Search for the cell housing the specified text and yield its (x, y) center coordinate. 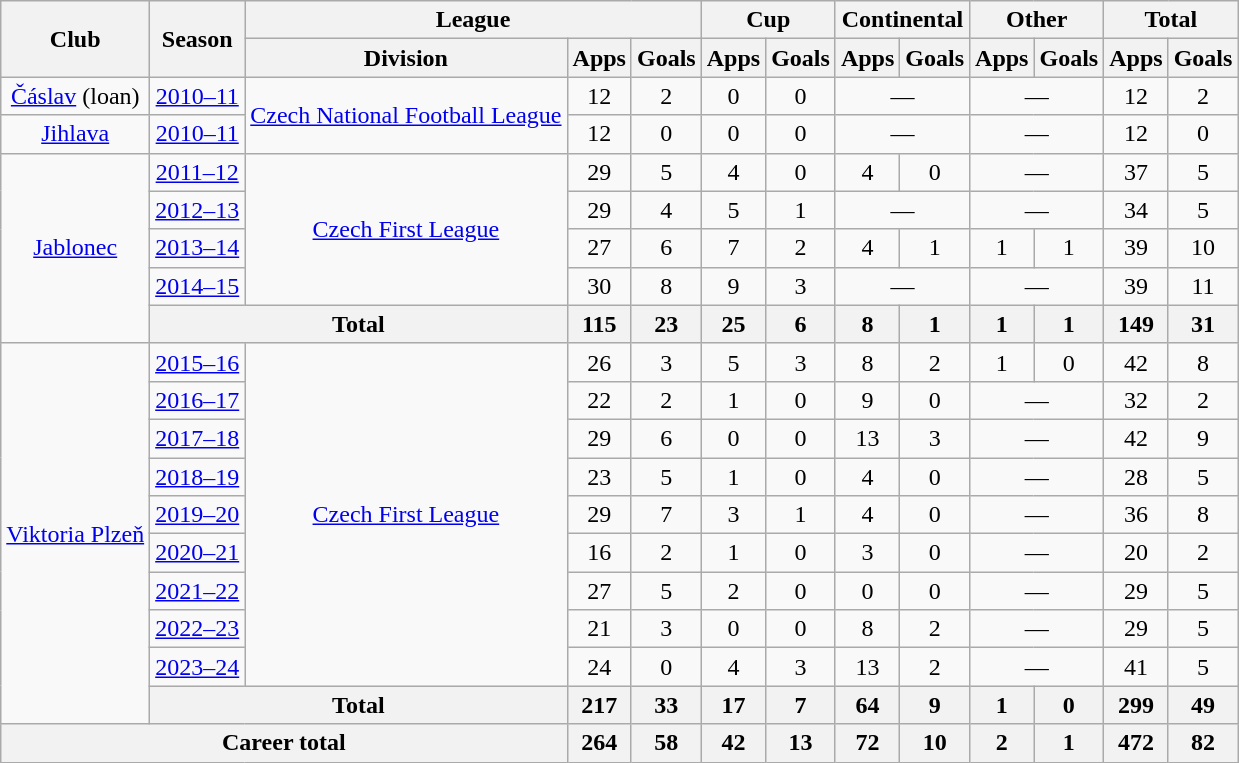
22 (599, 400)
16 (599, 553)
32 (1136, 400)
28 (1136, 477)
36 (1136, 515)
20 (1136, 553)
115 (599, 324)
149 (1136, 324)
21 (599, 629)
37 (1136, 172)
2018–19 (198, 477)
26 (599, 362)
72 (867, 743)
Continental (902, 20)
472 (1136, 743)
264 (599, 743)
2014–15 (198, 286)
30 (599, 286)
58 (666, 743)
49 (1203, 705)
11 (1203, 286)
2017–18 (198, 438)
17 (733, 705)
2013–14 (198, 248)
299 (1136, 705)
25 (733, 324)
Jihlava (76, 134)
41 (1136, 667)
82 (1203, 743)
2019–20 (198, 515)
2015–16 (198, 362)
2011–12 (198, 172)
Division (406, 58)
33 (666, 705)
2021–22 (198, 591)
Career total (284, 743)
Čáslav (loan) (76, 96)
2022–23 (198, 629)
64 (867, 705)
Club (76, 39)
31 (1203, 324)
2023–24 (198, 667)
Viktoria Plzeň (76, 534)
217 (599, 705)
League (473, 20)
2016–17 (198, 400)
2012–13 (198, 210)
Jablonec (76, 248)
Czech National Football League (406, 115)
Other (1037, 20)
Season (198, 39)
24 (599, 667)
Cup (768, 20)
34 (1136, 210)
2020–21 (198, 553)
